Scan for the cell matching the given text and deliver its [X, Y] coordinate at center. 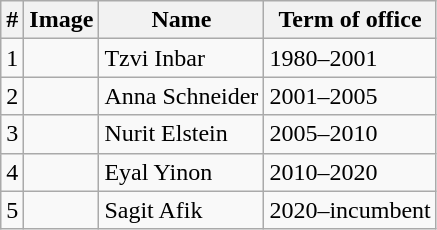
2001–2005 [350, 96]
Name [182, 20]
2005–2010 [350, 134]
1980–2001 [350, 58]
Term of office [350, 20]
Sagit Afik [182, 210]
Anna Schneider [182, 96]
Image [62, 20]
5 [12, 210]
Eyal Yinon [182, 172]
3 [12, 134]
2020–incumbent [350, 210]
1 [12, 58]
2010–2020 [350, 172]
4 [12, 172]
Tzvi Inbar [182, 58]
2 [12, 96]
# [12, 20]
Nurit Elstein [182, 134]
